Extract the [x, y] coordinate from the center of the cell holding the provided text.  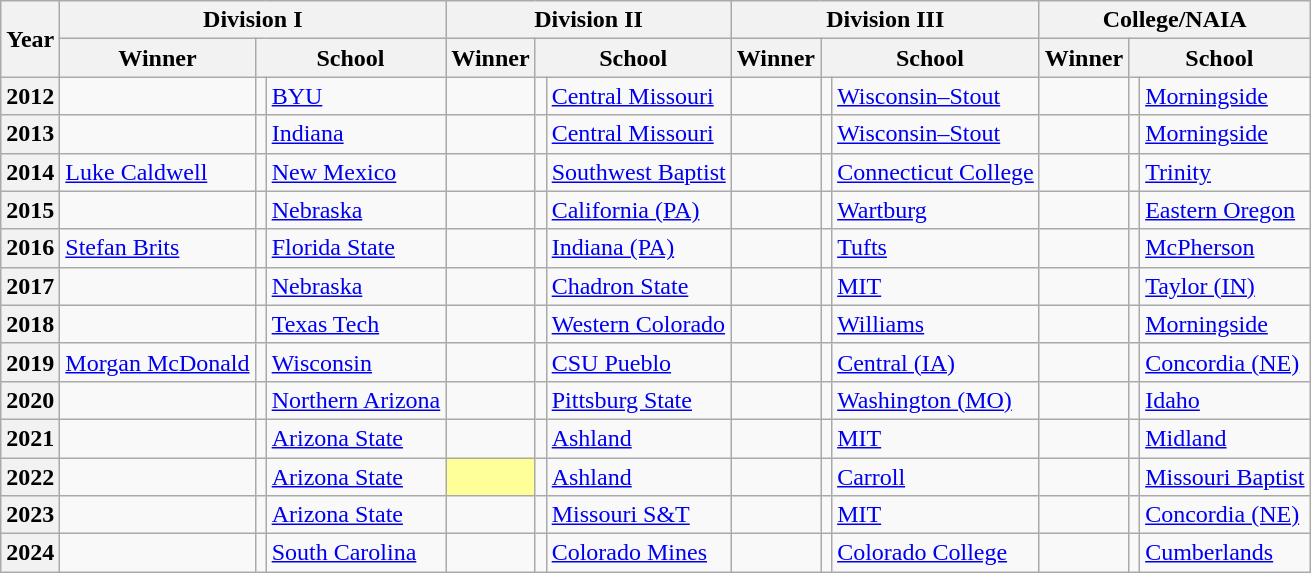
Pittsburg State [638, 400]
2023 [30, 515]
Texas Tech [356, 324]
Florida State [356, 248]
Central (IA) [936, 362]
Wartburg [936, 210]
2013 [30, 134]
Williams [936, 324]
Midland [1225, 438]
2016 [30, 248]
Chadron State [638, 286]
Wisconsin [356, 362]
Luke Caldwell [158, 172]
Division II [588, 20]
South Carolina [356, 553]
Year [30, 39]
Taylor (IN) [1225, 286]
BYU [356, 96]
Missouri S&T [638, 515]
Division I [253, 20]
2020 [30, 400]
2018 [30, 324]
2022 [30, 477]
Stefan Brits [158, 248]
Idaho [1225, 400]
Trinity [1225, 172]
Northern Arizona [356, 400]
Western Colorado [638, 324]
College/NAIA [1174, 20]
Cumberlands [1225, 553]
2021 [30, 438]
Tufts [936, 248]
McPherson [1225, 248]
Indiana [356, 134]
2014 [30, 172]
Missouri Baptist [1225, 477]
Division III [885, 20]
Southwest Baptist [638, 172]
2012 [30, 96]
California (PA) [638, 210]
Carroll [936, 477]
New Mexico [356, 172]
2024 [30, 553]
CSU Pueblo [638, 362]
Colorado College [936, 553]
Connecticut College [936, 172]
2015 [30, 210]
Colorado Mines [638, 553]
2017 [30, 286]
Indiana (PA) [638, 248]
Washington (MO) [936, 400]
Eastern Oregon [1225, 210]
2019 [30, 362]
Morgan McDonald [158, 362]
